Return the (x, y) coordinate for the center point of the cell that contains the specified text.  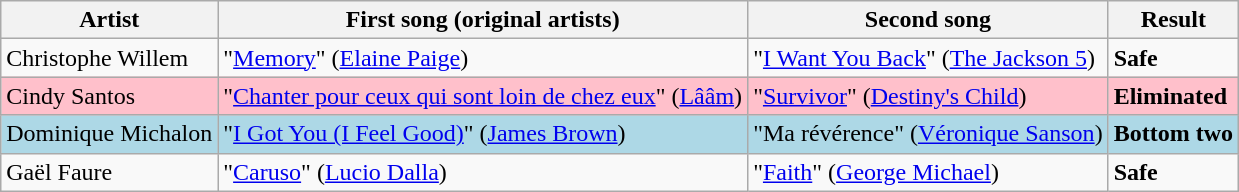
"Faith" (George Michael) (928, 172)
"I Got You (I Feel Good)" (James Brown) (483, 134)
"Caruso" (Lucio Dalla) (483, 172)
Eliminated (1173, 96)
Second song (928, 20)
Artist (110, 20)
Cindy Santos (110, 96)
"Survivor" (Destiny's Child) (928, 96)
"Memory" (Elaine Paige) (483, 58)
Bottom two (1173, 134)
Result (1173, 20)
Gaël Faure (110, 172)
"Ma révérence" (Véronique Sanson) (928, 134)
First song (original artists) (483, 20)
"Chanter pour ceux qui sont loin de chez eux" (Lââm) (483, 96)
"I Want You Back" (The Jackson 5) (928, 58)
Dominique Michalon (110, 134)
Christophe Willem (110, 58)
